Extract the [X, Y] coordinate from the center of the cell holding the provided text.  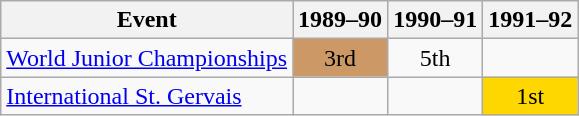
International St. Gervais [147, 96]
World Junior Championships [147, 58]
3rd [340, 58]
Event [147, 20]
1990–91 [436, 20]
5th [436, 58]
1st [530, 96]
1989–90 [340, 20]
1991–92 [530, 20]
